Locate the cell with the specified text and output its (x, y) center coordinate. 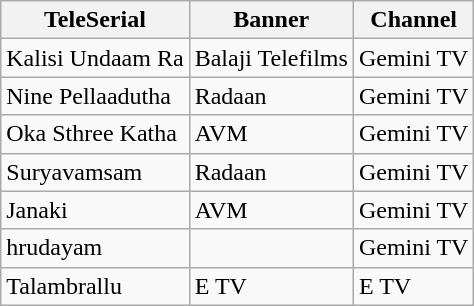
Nine Pellaadutha (95, 96)
Channel (414, 20)
Oka Sthree Katha (95, 134)
hrudayam (95, 248)
Banner (271, 20)
Janaki (95, 210)
Kalisi Undaam Ra (95, 58)
Talambrallu (95, 286)
TeleSerial (95, 20)
Balaji Telefilms (271, 58)
Suryavamsam (95, 172)
